Identify which cell holds the provided text, then report its [x, y] central coordinate. 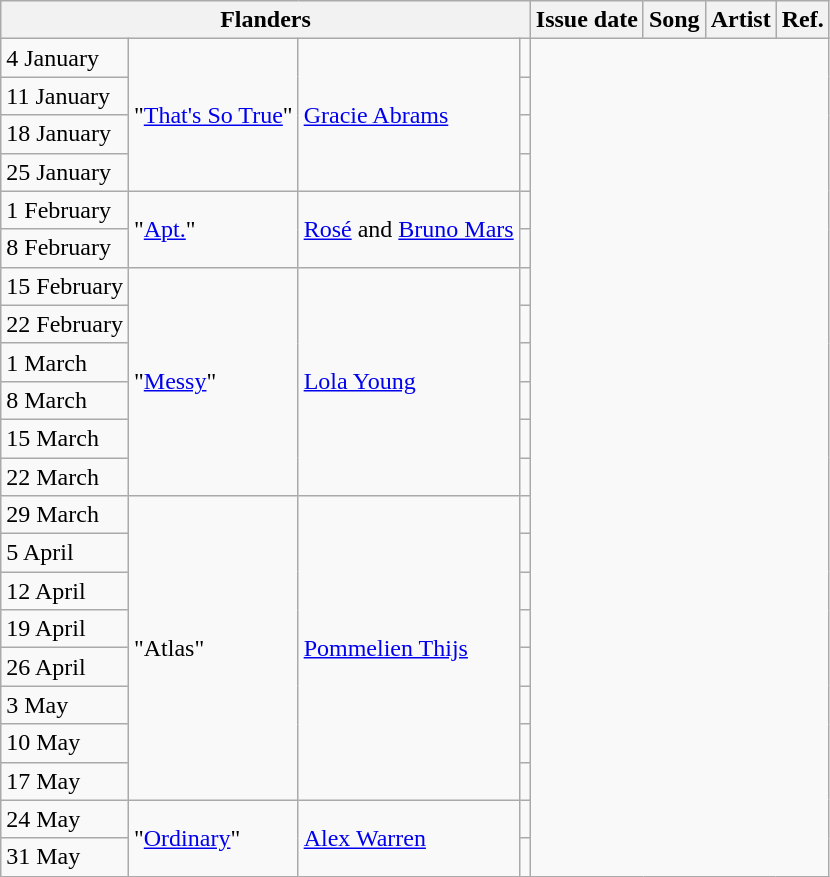
8 February [65, 248]
31 May [65, 857]
Song [674, 20]
"Apt." [213, 229]
11 January [65, 96]
"Messy" [213, 381]
22 February [65, 324]
24 May [65, 819]
5 April [65, 553]
"That's So True" [213, 115]
25 January [65, 172]
19 April [65, 629]
18 January [65, 134]
22 March [65, 477]
29 March [65, 515]
1 March [65, 362]
Ref. [802, 20]
17 May [65, 781]
3 May [65, 705]
26 April [65, 667]
Artist [740, 20]
Gracie Abrams [408, 115]
Issue date [586, 20]
Lola Young [408, 381]
"Atlas" [213, 648]
"Ordinary" [213, 838]
Pommelien Thijs [408, 648]
8 March [65, 400]
15 March [65, 438]
10 May [65, 743]
15 February [65, 286]
Alex Warren [408, 838]
Rosé and Bruno Mars [408, 229]
Flanders [266, 20]
4 January [65, 58]
12 April [65, 591]
1 February [65, 210]
